Determine the (X, Y) coordinate at the center of the cell enclosing the given text.  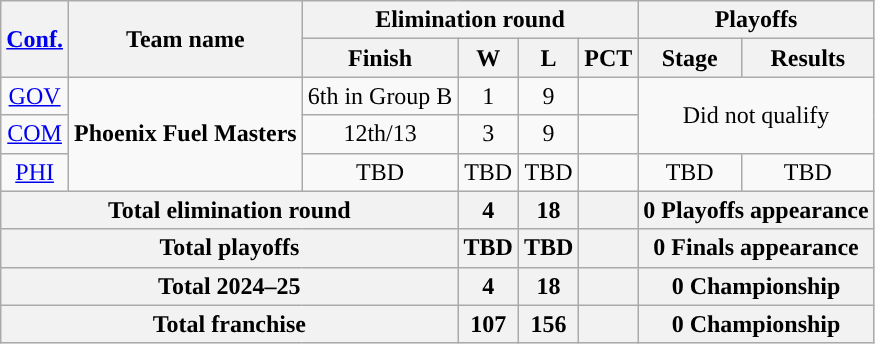
Total playoffs (230, 248)
Did not qualify (756, 115)
Team name (185, 39)
0 Finals appearance (756, 248)
1 (488, 96)
PHI (35, 172)
3 (488, 134)
Phoenix Fuel Masters (185, 134)
Stage (690, 58)
Conf. (35, 39)
6th in Group B (380, 96)
L (548, 58)
Elimination round (470, 20)
156 (548, 324)
Total elimination round (230, 210)
Total franchise (230, 324)
107 (488, 324)
Finish (380, 58)
PCT (608, 58)
GOV (35, 96)
W (488, 58)
Total 2024–25 (230, 286)
Results (808, 58)
COM (35, 134)
Playoffs (756, 20)
0 Playoffs appearance (756, 210)
12th/13 (380, 134)
